Provide the [X, Y] coordinate of the cell's center where the given text is located.  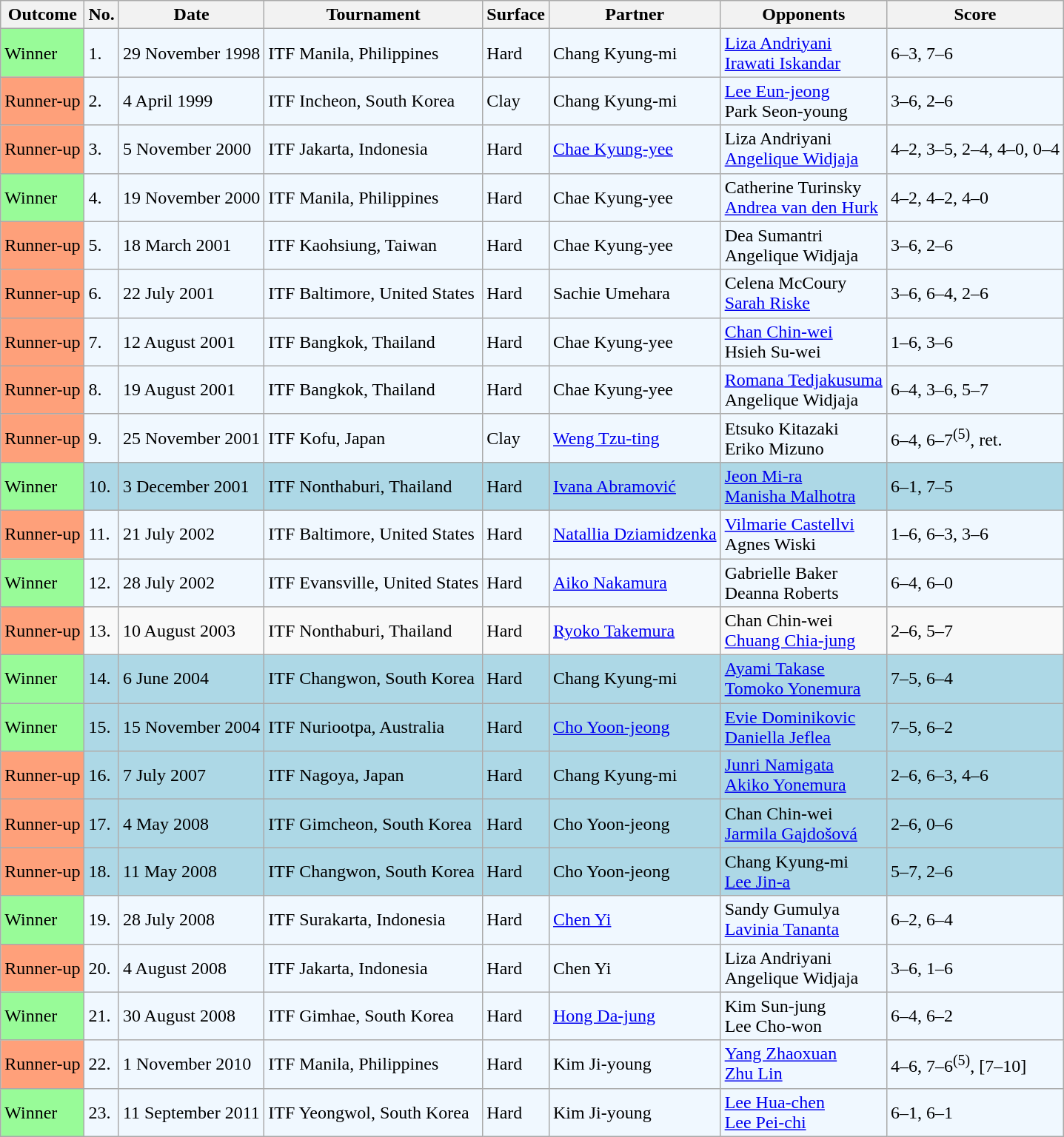
Chang Kyung-mi Lee Jin-a [803, 872]
Etsuko Kitazaki Eriko Mizuno [803, 438]
ITF Evansville, United States [373, 582]
1. [101, 53]
3–6, 6–4, 2–6 [974, 293]
Chan Chin-wei Jarmila Gajdošová [803, 823]
1–6, 6–3, 3–6 [974, 534]
10 August 2003 [191, 631]
5–7, 2–6 [974, 872]
15 November 2004 [191, 727]
6–1, 7–5 [974, 486]
Chan Chin-wei Chuang Chia-jung [803, 631]
16. [101, 776]
5. [101, 246]
4. [101, 197]
23. [101, 1112]
Tournament [373, 15]
ITF Kofu, Japan [373, 438]
ITF Gimcheon, South Korea [373, 823]
20. [101, 968]
Liza Andriyani Irawati Iskandar [803, 53]
Ivana Abramović [635, 486]
2–6, 6–3, 4–6 [974, 776]
19 August 2001 [191, 389]
Date [191, 15]
Sachie Umehara [635, 293]
Ayami Takase Tomoko Yonemura [803, 680]
7. [101, 342]
Kim Sun-jung Lee Cho-won [803, 1016]
18 March 2001 [191, 246]
6–1, 6–1 [974, 1112]
7–5, 6–4 [974, 680]
21 July 2002 [191, 534]
Evie Dominikovic Daniella Jeflea [803, 727]
Lee Eun-jeong Park Seon-young [803, 101]
11. [101, 534]
4–2, 3–5, 2–4, 4–0, 0–4 [974, 150]
ITF Nagoya, Japan [373, 776]
Celena McCoury Sarah Riske [803, 293]
5 November 2000 [191, 150]
13. [101, 631]
18. [101, 872]
4 April 1999 [191, 101]
12 August 2001 [191, 342]
Yang Zhaoxuan Zhu Lin [803, 1064]
ITF Yeongwol, South Korea [373, 1112]
7–5, 6–2 [974, 727]
3 December 2001 [191, 486]
ITF Surakarta, Indonesia [373, 919]
8. [101, 389]
Vilmarie Castellvi Agnes Wiski [803, 534]
30 August 2008 [191, 1016]
7 July 2007 [191, 776]
4 August 2008 [191, 968]
22 July 2001 [191, 293]
4–6, 7–6(5), [7–10] [974, 1064]
28 July 2008 [191, 919]
21. [101, 1016]
1 November 2010 [191, 1064]
Dea Sumantri Angelique Widjaja [803, 246]
4–2, 4–2, 4–0 [974, 197]
Aiko Nakamura [635, 582]
6–4, 3–6, 5–7 [974, 389]
6. [101, 293]
12. [101, 582]
Opponents [803, 15]
2–6, 0–6 [974, 823]
Surface [516, 15]
Partner [635, 15]
29 November 1998 [191, 53]
6–4, 6–0 [974, 582]
Natallia Dziamidzenka [635, 534]
10. [101, 486]
14. [101, 680]
Ryoko Takemura [635, 631]
17. [101, 823]
Catherine Turinsky Andrea van den Hurk [803, 197]
Lee Hua-chen Lee Pei-chi [803, 1112]
19 November 2000 [191, 197]
6–4, 6–2 [974, 1016]
2–6, 5–7 [974, 631]
Gabrielle Baker Deanna Roberts [803, 582]
19. [101, 919]
6 June 2004 [191, 680]
11 May 2008 [191, 872]
ITF Kaohsiung, Taiwan [373, 246]
4 May 2008 [191, 823]
ITF Nuriootpa, Australia [373, 727]
6–4, 6–7(5), ret. [974, 438]
Chan Chin-wei Hsieh Su-wei [803, 342]
ITF Incheon, South Korea [373, 101]
Junri Namigata Akiko Yonemura [803, 776]
25 November 2001 [191, 438]
1–6, 3–6 [974, 342]
2. [101, 101]
22. [101, 1064]
3–6, 1–6 [974, 968]
No. [101, 15]
Weng Tzu-ting [635, 438]
Jeon Mi-ra Manisha Malhotra [803, 486]
Score [974, 15]
Sandy Gumulya Lavinia Tananta [803, 919]
6–3, 7–6 [974, 53]
Romana Tedjakusuma Angelique Widjaja [803, 389]
6–2, 6–4 [974, 919]
28 July 2002 [191, 582]
Outcome [43, 15]
3. [101, 150]
9. [101, 438]
ITF Gimhae, South Korea [373, 1016]
15. [101, 727]
Hong Da-jung [635, 1016]
11 September 2011 [191, 1112]
